Pinpoint the cell where the given text exists, returning its (X, Y) midpoint coordinate. 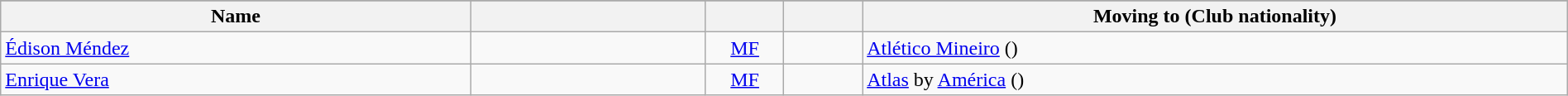
Atlético Mineiro () (1216, 48)
Moving to (Club nationality) (1216, 17)
Édison Méndez (236, 48)
Enrique Vera (236, 79)
Name (236, 17)
Atlas by América () (1216, 79)
